Search for the cell housing the specified text and yield its [X, Y] center coordinate. 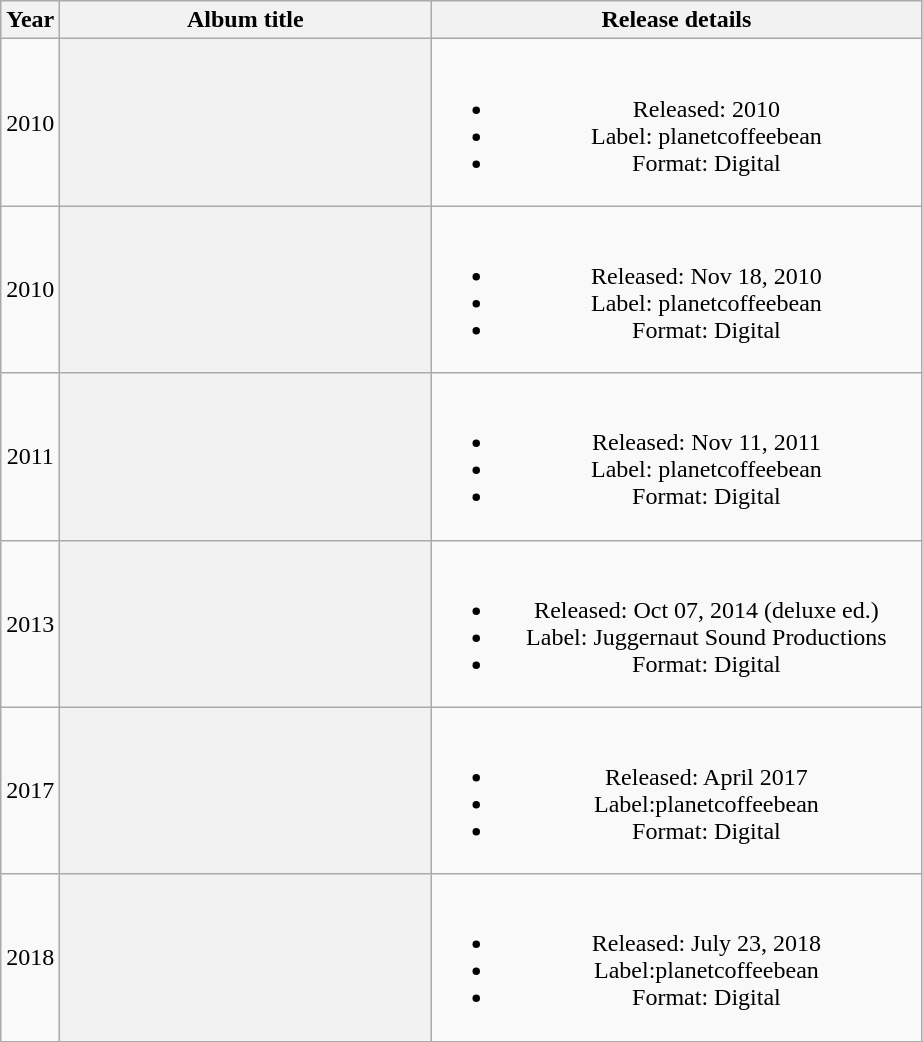
Released: April 2017Label:planetcoffeebeanFormat: Digital [676, 790]
2013 [30, 624]
Released: July 23, 2018Label:planetcoffeebeanFormat: Digital [676, 958]
2011 [30, 456]
Year [30, 20]
Released: Nov 11, 2011Label: planetcoffeebeanFormat: Digital [676, 456]
Album title [246, 20]
2017 [30, 790]
Released: Nov 18, 2010Label: planetcoffeebeanFormat: Digital [676, 290]
Release details [676, 20]
Released: 2010Label: planetcoffeebeanFormat: Digital [676, 122]
Released: Oct 07, 2014 (deluxe ed.)Label: Juggernaut Sound ProductionsFormat: Digital [676, 624]
2018 [30, 958]
